Capture the cell that displays the provided text and extract its [x, y] central coordinate. 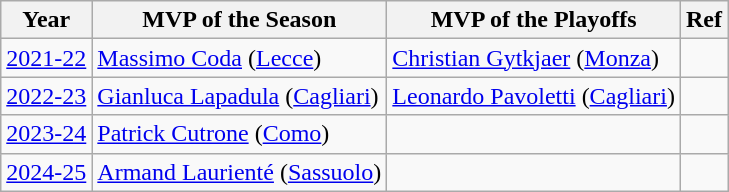
Christian Gytkjaer (Monza) [534, 58]
MVP of the Season [240, 20]
MVP of the Playoffs [534, 20]
Gianluca Lapadula (Cagliari) [240, 96]
2021-22 [46, 58]
Year [46, 20]
Armand Laurienté (Sassuolo) [240, 172]
2022-23 [46, 96]
Massimo Coda (Lecce) [240, 58]
Leonardo Pavoletti (Cagliari) [534, 96]
Patrick Cutrone (Como) [240, 134]
Ref [704, 20]
2023-24 [46, 134]
2024-25 [46, 172]
